Capture the cell that displays the provided text and extract its (X, Y) central coordinate. 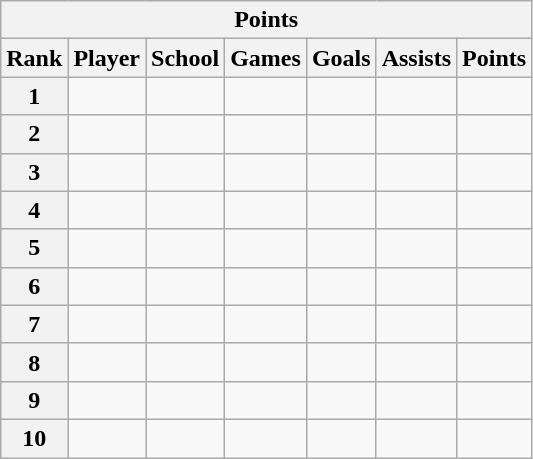
7 (34, 324)
Rank (34, 58)
School (186, 58)
Player (107, 58)
2 (34, 134)
Assists (416, 58)
3 (34, 172)
9 (34, 400)
6 (34, 286)
Games (266, 58)
10 (34, 438)
Goals (341, 58)
4 (34, 210)
8 (34, 362)
1 (34, 96)
5 (34, 248)
